Scan for the cell matching the given text and deliver its [X, Y] coordinate at center. 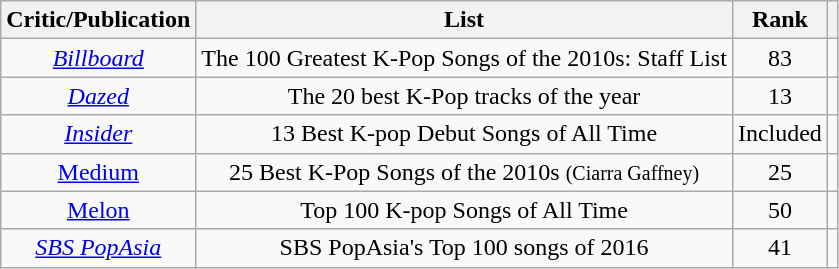
Included [780, 134]
Rank [780, 20]
Insider [98, 134]
SBS PopAsia's Top 100 songs of 2016 [464, 248]
25 Best K-Pop Songs of the 2010s (Ciarra Gaffney) [464, 172]
Critic/Publication [98, 20]
Dazed [98, 96]
83 [780, 58]
List [464, 20]
50 [780, 210]
13 Best K-pop Debut Songs of All Time [464, 134]
Melon [98, 210]
Medium [98, 172]
The 100 Greatest K-Pop Songs of the 2010s: Staff List [464, 58]
The 20 best K-Pop tracks of the year [464, 96]
Top 100 K-pop Songs of All Time [464, 210]
41 [780, 248]
Billboard [98, 58]
25 [780, 172]
SBS PopAsia [98, 248]
13 [780, 96]
